Find where the given text appears and provide that cell's center as [X, Y] coordinate. 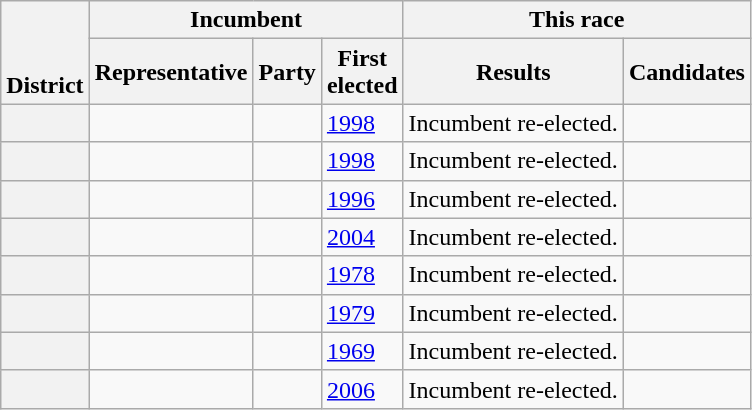
District [45, 52]
1969 [362, 351]
Firstelected [362, 72]
2006 [362, 389]
1978 [362, 275]
Party [287, 72]
2004 [362, 237]
Results [513, 72]
Incumbent [246, 20]
1979 [362, 313]
Candidates [686, 72]
Representative [171, 72]
This race [576, 20]
1996 [362, 199]
